For the text-containing cell, return its midpoint in [x, y] coordinate format. 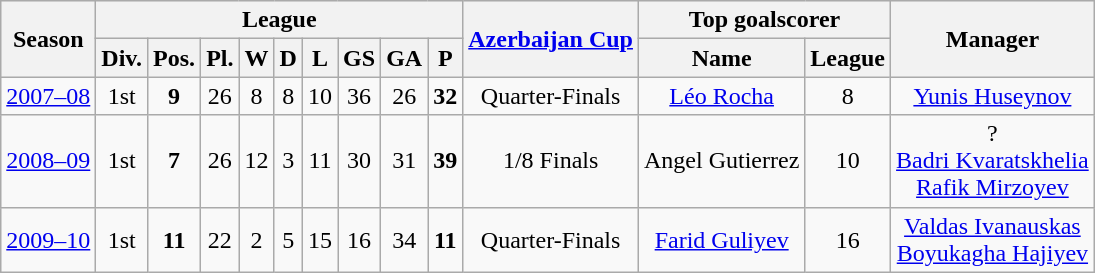
9 [174, 96]
GS [360, 58]
Valdas Ivanauskas Boyukagha Hajiyev [993, 240]
P [446, 58]
GA [404, 58]
Name [721, 58]
2007–08 [48, 96]
Angel Gutierrez [721, 161]
? Badri Kvaratskhelia Rafik Mirzoyev [993, 161]
Farid Guliyev [721, 240]
Season [48, 39]
Div. [122, 58]
Pos. [174, 58]
2008–09 [48, 161]
7 [174, 161]
Azerbaijan Cup [551, 39]
30 [360, 161]
L [320, 58]
5 [288, 240]
Léo Rocha [721, 96]
1/8 Finals [551, 161]
12 [256, 161]
Pl. [220, 58]
D [288, 58]
2 [256, 240]
39 [446, 161]
Manager [993, 39]
36 [360, 96]
34 [404, 240]
22 [220, 240]
Top goalscorer [764, 20]
31 [404, 161]
Yunis Huseynov [993, 96]
32 [446, 96]
15 [320, 240]
2009–10 [48, 240]
W [256, 58]
3 [288, 161]
